Identify which cell holds the provided text, then report its (x, y) central coordinate. 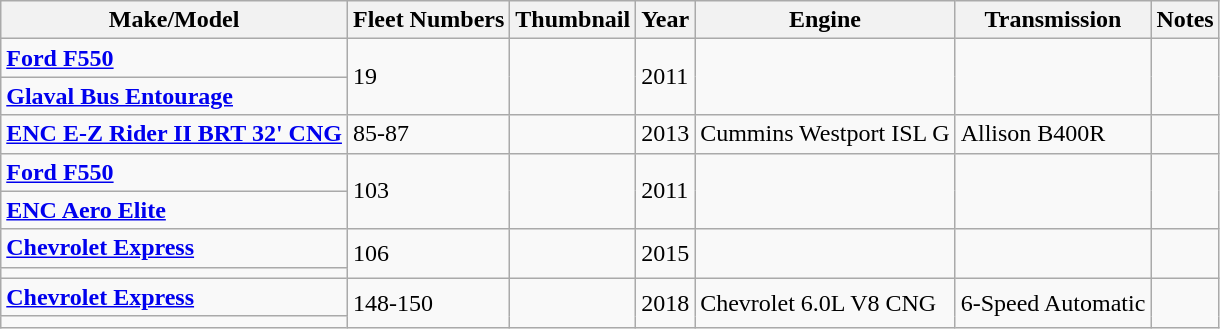
Chevrolet 6.0L V8 CNG (825, 302)
Year (666, 20)
2013 (666, 134)
Make/Model (174, 20)
85-87 (428, 134)
6-Speed Automatic (1053, 302)
Thumbnail (573, 20)
Glaval Bus Entourage (174, 96)
Notes (1185, 20)
148-150 (428, 302)
2018 (666, 302)
19 (428, 77)
103 (428, 191)
ENC E-Z Rider II BRT 32' CNG (174, 134)
ENC Aero Elite (174, 210)
2015 (666, 254)
106 (428, 254)
Cummins Westport ISL G (825, 134)
Transmission (1053, 20)
Engine (825, 20)
Allison B400R (1053, 134)
Fleet Numbers (428, 20)
